Detect which cell encompasses the target text, then output its [X, Y] center coordinate. 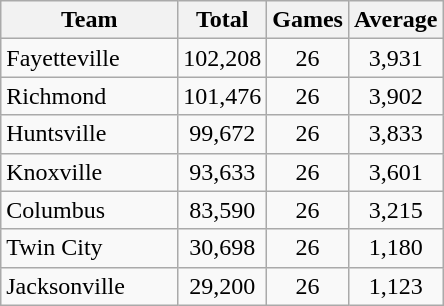
3,902 [396, 96]
3,931 [396, 58]
Games [308, 20]
30,698 [222, 248]
99,672 [222, 134]
3,215 [396, 210]
Knoxville [90, 172]
102,208 [222, 58]
3,833 [396, 134]
Columbus [90, 210]
Team [90, 20]
Average [396, 20]
Total [222, 20]
101,476 [222, 96]
Twin City [90, 248]
1,180 [396, 248]
1,123 [396, 286]
29,200 [222, 286]
93,633 [222, 172]
Huntsville [90, 134]
Fayetteville [90, 58]
Jacksonville [90, 286]
83,590 [222, 210]
3,601 [396, 172]
Richmond [90, 96]
